Detect which cell encompasses the target text, then output its (X, Y) center coordinate. 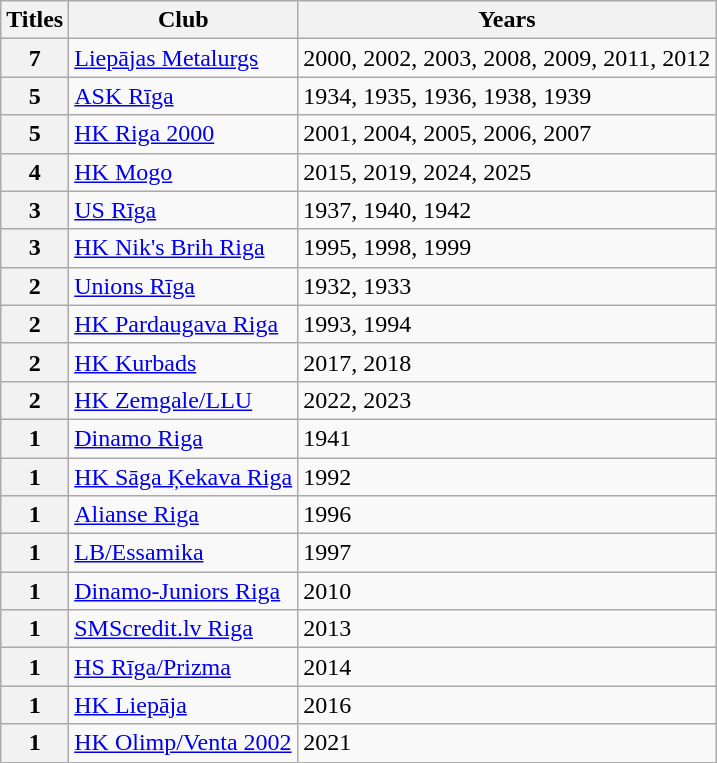
HK Mogo (184, 172)
1992 (507, 477)
Titles (35, 20)
2014 (507, 667)
2021 (507, 743)
2015, 2019, 2024, 2025 (507, 172)
Unions Rīga (184, 286)
Club (184, 20)
HK Sāga Ķekava Riga (184, 477)
HK Kurbads (184, 362)
HK Pardaugava Riga (184, 324)
1995, 1998, 1999 (507, 248)
1934, 1935, 1936, 1938, 1939 (507, 96)
Dinamo Riga (184, 438)
ASK Rīga (184, 96)
2013 (507, 629)
Dinamo-Juniors Riga (184, 591)
HK Nik's Brih Riga (184, 248)
1932, 1933 (507, 286)
LB/Essamika (184, 553)
HK Liepāja (184, 705)
1993, 1994 (507, 324)
7 (35, 58)
SMScredit.lv Riga (184, 629)
2010 (507, 591)
Years (507, 20)
2016 (507, 705)
HK Zemgale/LLU (184, 400)
Liepājas Metalurgs (184, 58)
1997 (507, 553)
HS Rīga/Prizma (184, 667)
2017, 2018 (507, 362)
HK Olimp/Venta 2002 (184, 743)
2000, 2002, 2003, 2008, 2009, 2011, 2012 (507, 58)
US Rīga (184, 210)
1996 (507, 515)
2022, 2023 (507, 400)
2001, 2004, 2005, 2006, 2007 (507, 134)
HK Riga 2000 (184, 134)
1937, 1940, 1942 (507, 210)
Alianse Riga (184, 515)
1941 (507, 438)
4 (35, 172)
